From the cell containing the given text, extract its center point as (X, Y) coordinate. 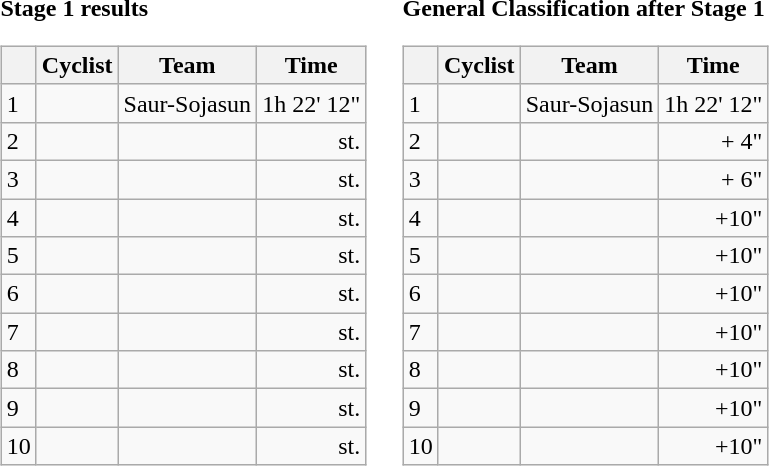
+ 4" (714, 141)
+ 6" (714, 179)
